Determine the [x, y] coordinate at the center of the cell enclosing the given text.  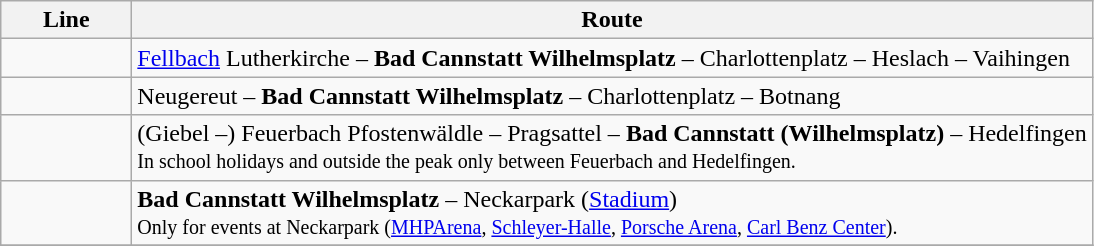
Line [66, 20]
Fellbach Lutherkirche – Bad Cannstatt Wilhelmsplatz – Charlottenplatz – Heslach – Vaihingen [612, 58]
Neugereut – Bad Cannstatt Wilhelmsplatz – Charlottenplatz – Botnang [612, 96]
Bad Cannstatt Wilhelmsplatz – Neckarpark (Stadium)Only for events at Neckarpark (MHPArena, Schleyer-Halle, Porsche Arena, Carl Benz Center). [612, 212]
Route [612, 20]
